Scan for the cell matching the given text and deliver its [x, y] coordinate at center. 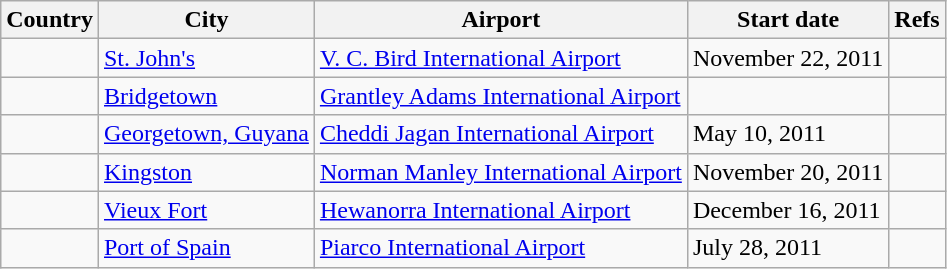
Norman Manley International Airport [500, 172]
Vieux Fort [206, 210]
Georgetown, Guyana [206, 134]
Country [50, 20]
November 22, 2011 [788, 58]
May 10, 2011 [788, 134]
December 16, 2011 [788, 210]
V. C. Bird International Airport [500, 58]
City [206, 20]
Kingston [206, 172]
Grantley Adams International Airport [500, 96]
Piarco International Airport [500, 248]
November 20, 2011 [788, 172]
Refs [917, 20]
Cheddi Jagan International Airport [500, 134]
Airport [500, 20]
Hewanorra International Airport [500, 210]
July 28, 2011 [788, 248]
Port of Spain [206, 248]
St. John's [206, 58]
Start date [788, 20]
Bridgetown [206, 96]
